Determine the [X, Y] coordinate at the center of the cell enclosing the given text.  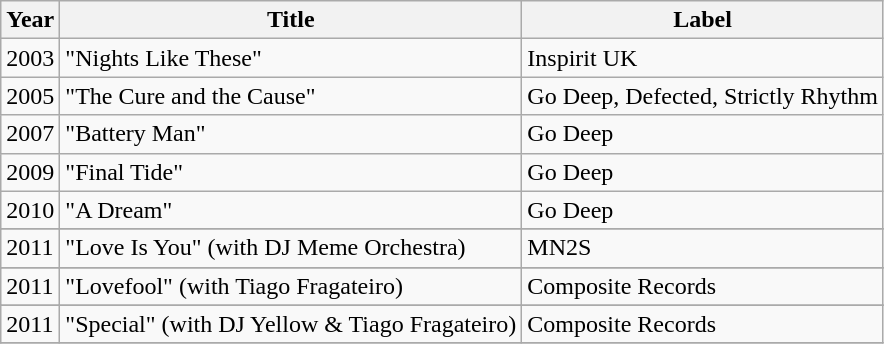
2007 [30, 134]
"A Dream" [291, 210]
2005 [30, 96]
Label [703, 20]
Year [30, 20]
2010 [30, 210]
"The Cure and the Cause" [291, 96]
"Love Is You" (with DJ Meme Orchestra) [291, 248]
"Lovefool" (with Tiago Fragateiro) [291, 286]
MN2S [703, 248]
"Nights Like These" [291, 58]
Inspirit UK [703, 58]
2003 [30, 58]
"Battery Man" [291, 134]
Go Deep, Defected, Strictly Rhythm [703, 96]
"Special" (with DJ Yellow & Tiago Fragateiro) [291, 324]
Title [291, 20]
"Final Tide" [291, 172]
2009 [30, 172]
